Pinpoint the cell where the given text exists, returning its (X, Y) midpoint coordinate. 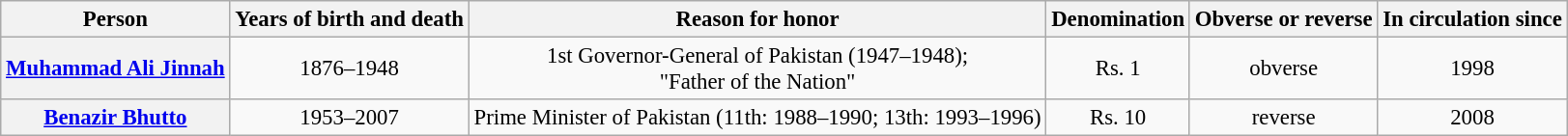
1998 (1472, 69)
In circulation since (1472, 19)
Reason for honor (757, 19)
Obverse or reverse (1283, 19)
1876–1948 (350, 69)
Person (116, 19)
reverse (1283, 118)
Muhammad Ali Jinnah (116, 69)
1953–2007 (350, 118)
Rs. 10 (1119, 118)
obverse (1283, 69)
Prime Minister of Pakistan (11th: 1988–1990; 13th: 1993–1996) (757, 118)
Rs. 1 (1119, 69)
Years of birth and death (350, 19)
2008 (1472, 118)
Benazir Bhutto (116, 118)
1st Governor-General of Pakistan (1947–1948);"Father of the Nation" (757, 69)
Denomination (1119, 19)
